Scan for the cell matching the given text and deliver its [X, Y] coordinate at center. 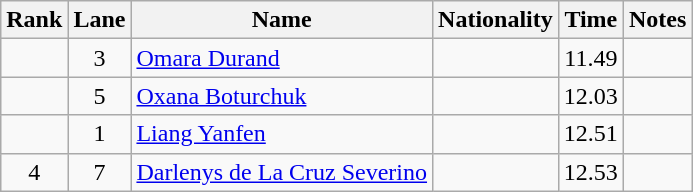
Darlenys de La Cruz Severino [282, 172]
Nationality [496, 20]
Oxana Boturchuk [282, 96]
7 [100, 172]
Lane [100, 20]
12.51 [590, 134]
Rank [34, 20]
12.03 [590, 96]
4 [34, 172]
Notes [657, 20]
1 [100, 134]
5 [100, 96]
Omara Durand [282, 58]
Time [590, 20]
3 [100, 58]
12.53 [590, 172]
Liang Yanfen [282, 134]
11.49 [590, 58]
Name [282, 20]
